Identify which cell holds the provided text, then report its [x, y] central coordinate. 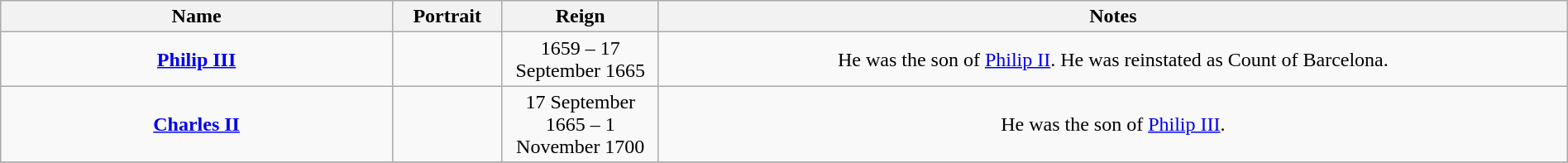
Portrait [447, 17]
Charles II [197, 124]
He was the son of Philip II. He was reinstated as Count of Barcelona. [1113, 60]
1659 – 17 September 1665 [581, 60]
Philip III [197, 60]
Reign [581, 17]
Notes [1113, 17]
He was the son of Philip III. [1113, 124]
Name [197, 17]
17 September 1665 – 1 November 1700 [581, 124]
